Scan for the cell matching the given text and deliver its (x, y) coordinate at center. 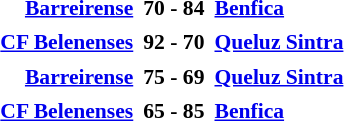
92 - 70 (174, 42)
75 - 69 (174, 77)
